Determine the (X, Y) coordinate at the center of the cell enclosing the given text.  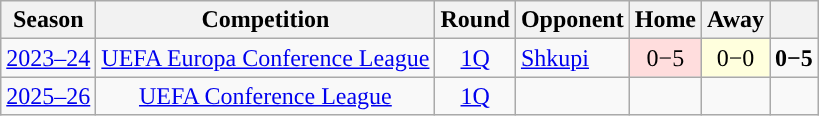
2023–24 (48, 58)
Shkupi (572, 58)
0−0 (736, 58)
Opponent (572, 20)
2025–26 (48, 96)
UEFA Conference League (266, 96)
Season (48, 20)
UEFA Europa Conference League (266, 58)
Competition (266, 20)
Home (665, 20)
Away (736, 20)
Round (475, 20)
